Identify which cell holds the provided text, then report its [x, y] central coordinate. 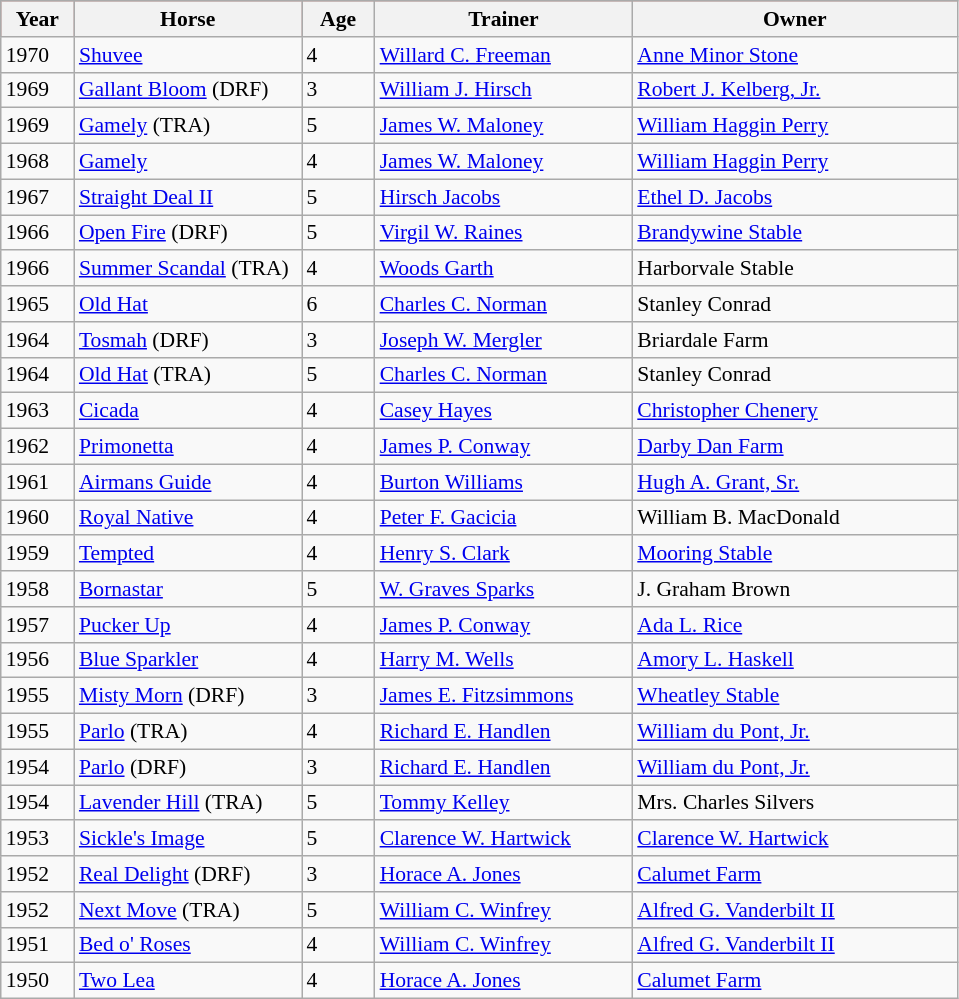
1970 [38, 55]
Old Hat (TRA) [188, 375]
1962 [38, 447]
James E. Fitzsimmons [504, 696]
Henry S. Clark [504, 554]
1957 [38, 625]
Mrs. Charles Silvers [794, 803]
Ada L. Rice [794, 625]
Bed o' Roses [188, 945]
Willard C. Freeman [504, 55]
Ethel D. Jacobs [794, 197]
Darby Dan Farm [794, 447]
Horse [188, 19]
Summer Scandal (TRA) [188, 269]
Peter F. Gacicia [504, 518]
Lavender Hill (TRA) [188, 803]
Airmans Guide [188, 482]
Royal Native [188, 518]
Christopher Chenery [794, 411]
1953 [38, 839]
1951 [38, 945]
1961 [38, 482]
Harborvale Stable [794, 269]
Virgil W. Raines [504, 233]
6 [338, 304]
Trainer [504, 19]
1959 [38, 554]
Old Hat [188, 304]
Woods Garth [504, 269]
Amory L. Haskell [794, 660]
Casey Hayes [504, 411]
Burton Williams [504, 482]
Gamely [188, 162]
Hugh A. Grant, Sr. [794, 482]
Joseph W. Mergler [504, 340]
Gamely (TRA) [188, 126]
Primonetta [188, 447]
W. Graves Sparks [504, 589]
Next Move (TRA) [188, 910]
Real Delight (DRF) [188, 874]
Briardale Farm [794, 340]
Age [338, 19]
J. Graham Brown [794, 589]
Tommy Kelley [504, 803]
1956 [38, 660]
Misty Morn (DRF) [188, 696]
Wheatley Stable [794, 696]
Two Lea [188, 981]
Pucker Up [188, 625]
Blue Sparkler [188, 660]
1965 [38, 304]
1963 [38, 411]
Cicada [188, 411]
Sickle's Image [188, 839]
Brandywine Stable [794, 233]
Tosmah (DRF) [188, 340]
Straight Deal II [188, 197]
Mooring Stable [794, 554]
1968 [38, 162]
Parlo (DRF) [188, 767]
Harry M. Wells [504, 660]
Robert J. Kelberg, Jr. [794, 90]
William J. Hirsch [504, 90]
William B. MacDonald [794, 518]
1967 [38, 197]
1958 [38, 589]
Owner [794, 19]
Parlo (TRA) [188, 732]
Hirsch Jacobs [504, 197]
Tempted [188, 554]
Anne Minor Stone [794, 55]
1950 [38, 981]
Bornastar [188, 589]
Shuvee [188, 55]
Gallant Bloom (DRF) [188, 90]
Open Fire (DRF) [188, 233]
Year [38, 19]
1960 [38, 518]
